For the text-containing cell, return its midpoint in (x, y) coordinate format. 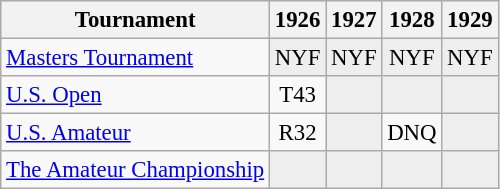
1928 (412, 20)
U.S. Open (136, 95)
1929 (470, 20)
The Amateur Championship (136, 170)
DNQ (412, 133)
Tournament (136, 20)
T43 (298, 95)
1926 (298, 20)
1927 (354, 20)
R32 (298, 133)
Masters Tournament (136, 58)
U.S. Amateur (136, 133)
